Return the [X, Y] coordinate for the center point of the cell that contains the specified text.  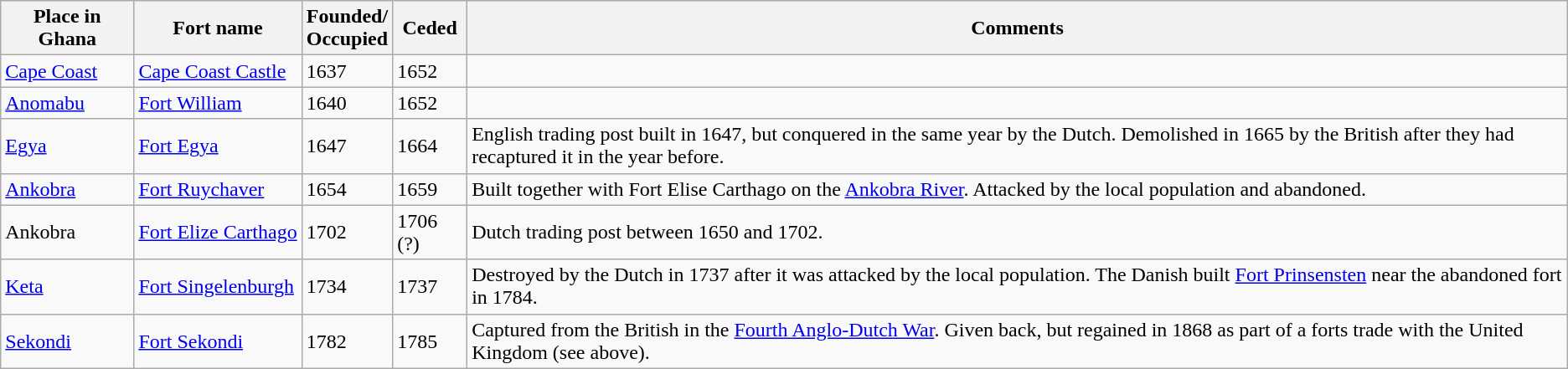
Fort Sekondi [218, 341]
Fort Egya [218, 146]
Built together with Fort Elise Carthago on the Ankobra River. Attacked by the local population and abandoned. [1018, 189]
1734 [347, 286]
1637 [347, 71]
Cape Coast [67, 71]
1640 [347, 103]
Place in Ghana [67, 28]
1654 [347, 189]
1647 [347, 146]
Fort Singelenburgh [218, 286]
Fort William [218, 103]
Fort name [218, 28]
Cape Coast Castle [218, 71]
Sekondi [67, 341]
Founded/Occupied [347, 28]
1702 [347, 233]
1664 [431, 146]
1737 [431, 286]
Comments [1018, 28]
Ceded [431, 28]
Dutch trading post between 1650 and 1702. [1018, 233]
1659 [431, 189]
1782 [347, 341]
Destroyed by the Dutch in 1737 after it was attacked by the local population. The Danish built Fort Prinsensten near the abandoned fort in 1784. [1018, 286]
Anomabu [67, 103]
1706 (?) [431, 233]
Keta [67, 286]
Fort Elize Carthago [218, 233]
Fort Ruychaver [218, 189]
Egya [67, 146]
1785 [431, 341]
